For the text-containing cell, return its midpoint in (X, Y) coordinate format. 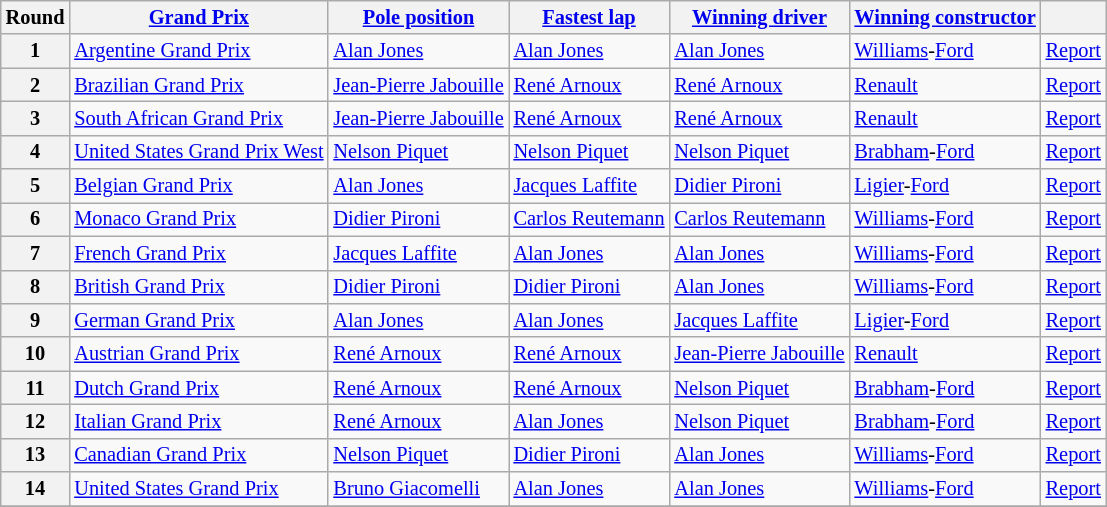
United States Grand Prix (198, 489)
Brazilian Grand Prix (198, 85)
Monaco Grand Prix (198, 219)
4 (36, 152)
United States Grand Prix West (198, 152)
Austrian Grand Prix (198, 354)
French Grand Prix (198, 253)
Winning constructor (946, 17)
Dutch Grand Prix (198, 388)
Canadian Grand Prix (198, 455)
13 (36, 455)
12 (36, 421)
Grand Prix (198, 17)
8 (36, 287)
Winning driver (759, 17)
7 (36, 253)
Bruno Giacomelli (418, 489)
Fastest lap (590, 17)
11 (36, 388)
British Grand Prix (198, 287)
3 (36, 118)
10 (36, 354)
5 (36, 186)
Italian Grand Prix (198, 421)
Round (36, 17)
Belgian Grand Prix (198, 186)
9 (36, 320)
Pole position (418, 17)
German Grand Prix (198, 320)
2 (36, 85)
14 (36, 489)
1 (36, 51)
South African Grand Prix (198, 118)
6 (36, 219)
Argentine Grand Prix (198, 51)
